Locate the cell with the specified text and output its [X, Y] center coordinate. 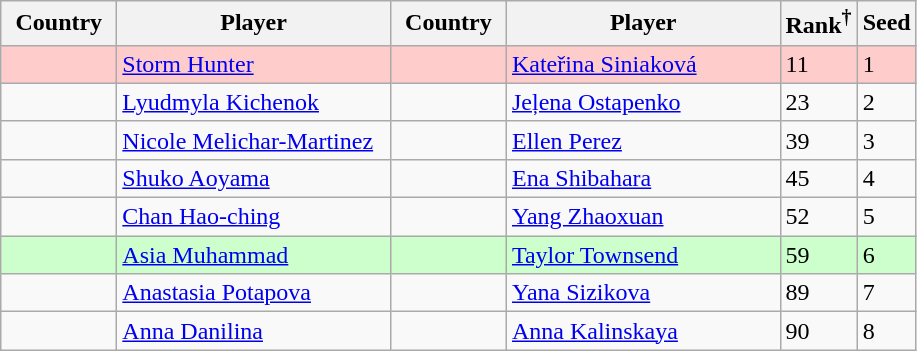
Anna Danilina [254, 331]
Storm Hunter [254, 64]
Yang Zhaoxuan [643, 217]
Jeļena Ostapenko [643, 102]
45 [818, 178]
39 [818, 140]
Yana Sizikova [643, 293]
8 [886, 331]
2 [886, 102]
Ellen Perez [643, 140]
1 [886, 64]
Anna Kalinskaya [643, 331]
Anastasia Potapova [254, 293]
Asia Muhammad [254, 255]
11 [818, 64]
Shuko Aoyama [254, 178]
Kateřina Siniaková [643, 64]
52 [818, 217]
4 [886, 178]
Taylor Townsend [643, 255]
Seed [886, 24]
90 [818, 331]
6 [886, 255]
Ena Shibahara [643, 178]
23 [818, 102]
Nicole Melichar-Martinez [254, 140]
7 [886, 293]
Rank† [818, 24]
3 [886, 140]
89 [818, 293]
5 [886, 217]
Chan Hao-ching [254, 217]
59 [818, 255]
Lyudmyla Kichenok [254, 102]
